Provide the [X, Y] coordinate of the cell's center where the given text is located.  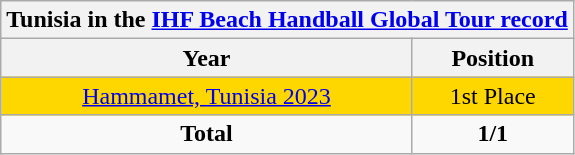
Position [492, 58]
Hammamet, Tunisia 2023 [206, 96]
Tunisia in the IHF Beach Handball Global Tour record [288, 20]
Year [206, 58]
1st Place [492, 96]
1/1 [492, 134]
Total [206, 134]
